Return the [x, y] coordinate for the center point of the cell that contains the specified text.  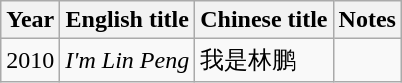
I'm Lin Peng [128, 60]
2010 [30, 60]
Notes [367, 20]
Year [30, 20]
English title [128, 20]
我是林鹏 [264, 60]
Chinese title [264, 20]
